For the text-containing cell, return its midpoint in [X, Y] coordinate format. 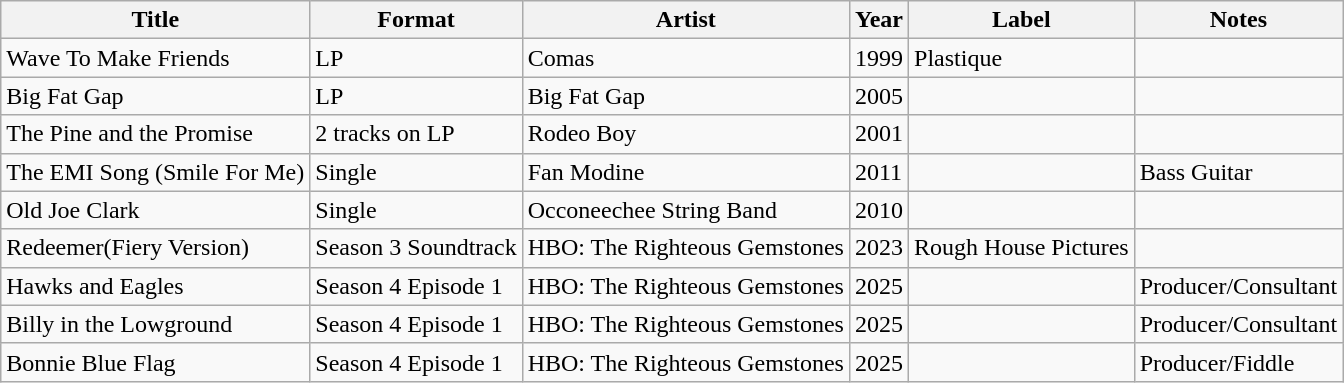
1999 [878, 58]
Rodeo Boy [686, 134]
Year [878, 20]
Fan Modine [686, 172]
Wave To Make Friends [156, 58]
2 tracks on LP [416, 134]
Plastique [1022, 58]
Producer/Fiddle [1238, 362]
2011 [878, 172]
Rough House Pictures [1022, 248]
Artist [686, 20]
Redeemer(Fiery Version) [156, 248]
Format [416, 20]
2005 [878, 96]
Billy in the Lowground [156, 324]
Occoneechee String Band [686, 210]
Comas [686, 58]
Bonnie Blue Flag [156, 362]
Title [156, 20]
Label [1022, 20]
2001 [878, 134]
Notes [1238, 20]
The EMI Song (Smile For Me) [156, 172]
Bass Guitar [1238, 172]
Season 3 Soundtrack [416, 248]
Hawks and Eagles [156, 286]
The Pine and the Promise [156, 134]
2010 [878, 210]
Old Joe Clark [156, 210]
2023 [878, 248]
